Locate the cell with the specified text and output its (x, y) center coordinate. 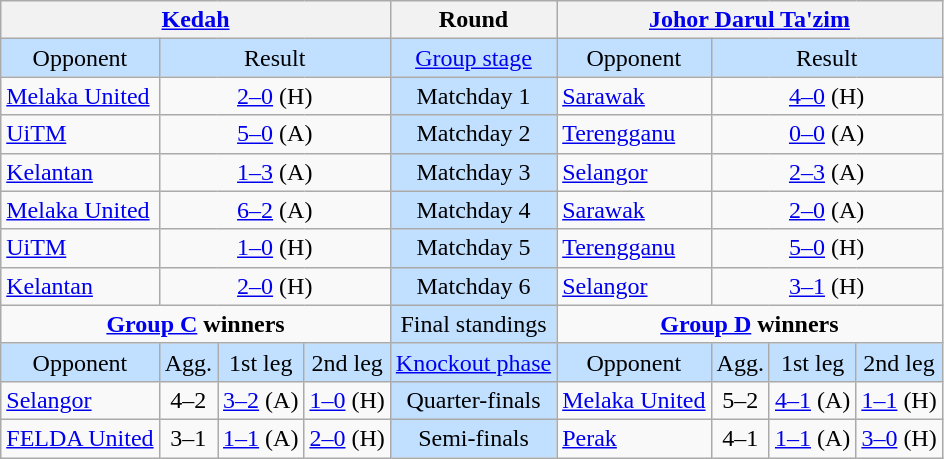
2–3 (A) (826, 172)
5–2 (740, 400)
Matchday 6 (473, 286)
3–2 (A) (261, 400)
Semi-finals (473, 438)
4–1 (A) (812, 400)
Quarter-finals (473, 400)
Final standings (473, 324)
Matchday 2 (473, 134)
6–2 (A) (274, 210)
Kedah (196, 20)
Round (473, 20)
Matchday 4 (473, 210)
3–0 (H) (899, 438)
4–2 (188, 400)
Matchday 1 (473, 96)
Group stage (473, 58)
5–0 (H) (826, 248)
Perak (634, 438)
4–1 (740, 438)
0–0 (A) (826, 134)
1–1 (H) (899, 400)
Johor Darul Ta'zim (750, 20)
FELDA United (80, 438)
1–3 (A) (274, 172)
4–0 (H) (826, 96)
Matchday 5 (473, 248)
3–1 (H) (826, 286)
Group D winners (750, 324)
Matchday 3 (473, 172)
3–1 (188, 438)
Knockout phase (473, 362)
Group C winners (196, 324)
2–0 (A) (826, 210)
5–0 (A) (274, 134)
